Search for the cell housing the specified text and yield its (x, y) center coordinate. 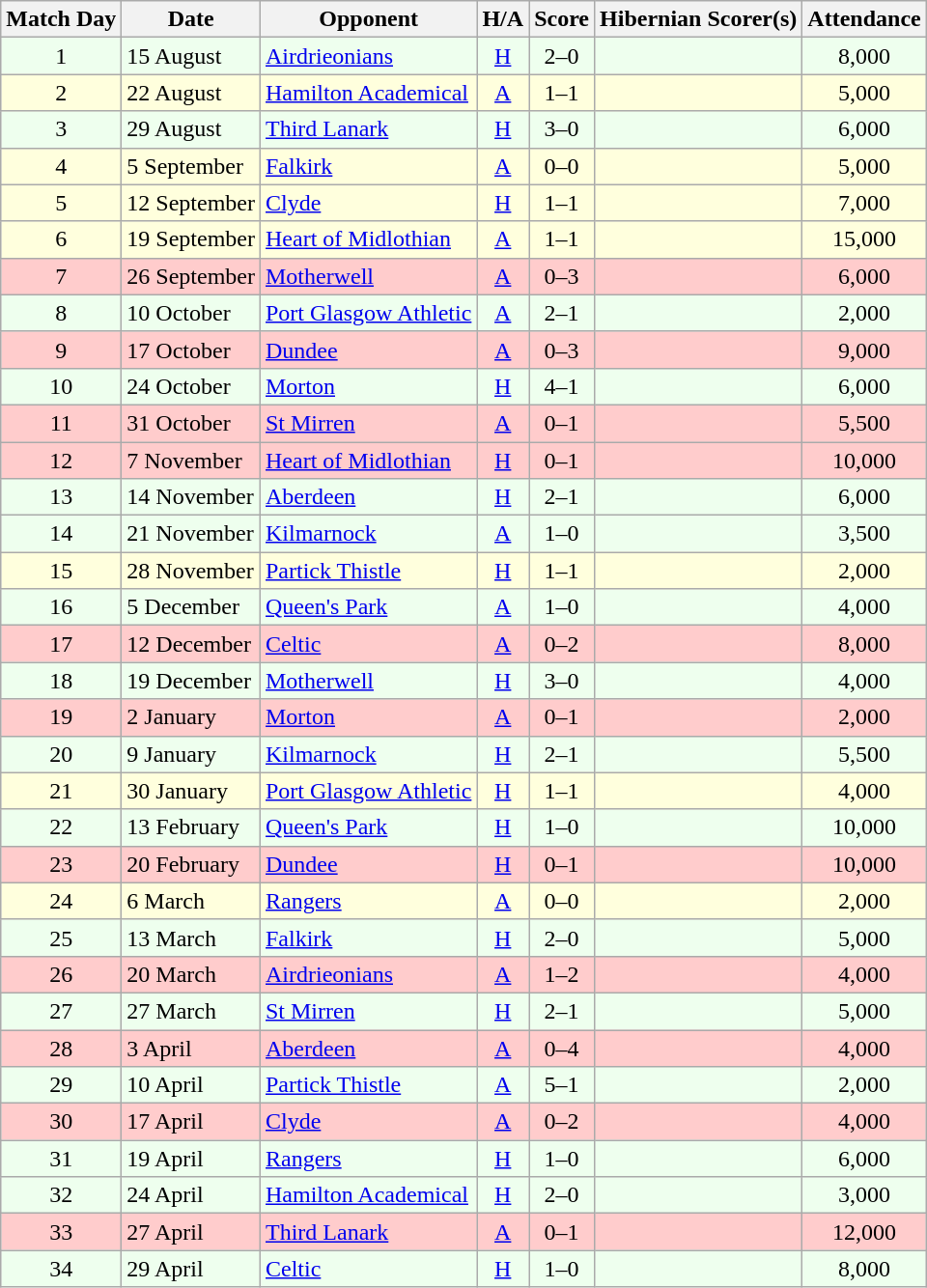
2 (62, 93)
25 (62, 938)
4 (62, 166)
12,000 (864, 1232)
20 March (191, 974)
3,000 (864, 1195)
3,500 (864, 534)
10 (62, 386)
Score (562, 19)
24 (62, 901)
9,000 (864, 350)
3 (62, 129)
Match Day (62, 19)
28 November (191, 571)
13 (62, 497)
14 (62, 534)
5 December (191, 607)
32 (62, 1195)
Hibernian Scorer(s) (699, 19)
16 (62, 607)
Opponent (368, 19)
29 April (191, 1269)
30 January (191, 791)
28 (62, 1048)
0–4 (562, 1048)
10 April (191, 1085)
22 (62, 827)
13 February (191, 827)
31 October (191, 423)
21 (62, 791)
19 December (191, 681)
23 (62, 864)
3 April (191, 1048)
27 April (191, 1232)
10 October (191, 313)
6 March (191, 901)
22 August (191, 93)
8 (62, 313)
19 September (191, 239)
17 (62, 644)
24 October (191, 386)
17 April (191, 1122)
29 (62, 1085)
7 November (191, 461)
20 February (191, 864)
Attendance (864, 19)
19 April (191, 1159)
20 (62, 754)
7,000 (864, 203)
9 (62, 350)
13 March (191, 938)
5–1 (562, 1085)
Date (191, 19)
15,000 (864, 239)
19 (62, 717)
33 (62, 1232)
5 September (191, 166)
30 (62, 1122)
7 (62, 276)
5 (62, 203)
26 September (191, 276)
31 (62, 1159)
2 January (191, 717)
34 (62, 1269)
6 (62, 239)
H/A (503, 19)
18 (62, 681)
17 October (191, 350)
4–1 (562, 386)
27 March (191, 1011)
1–2 (562, 974)
15 August (191, 56)
12 December (191, 644)
24 April (191, 1195)
27 (62, 1011)
21 November (191, 534)
12 September (191, 203)
11 (62, 423)
29 August (191, 129)
15 (62, 571)
9 January (191, 754)
12 (62, 461)
14 November (191, 497)
26 (62, 974)
1 (62, 56)
